For the text-containing cell, return its midpoint in [x, y] coordinate format. 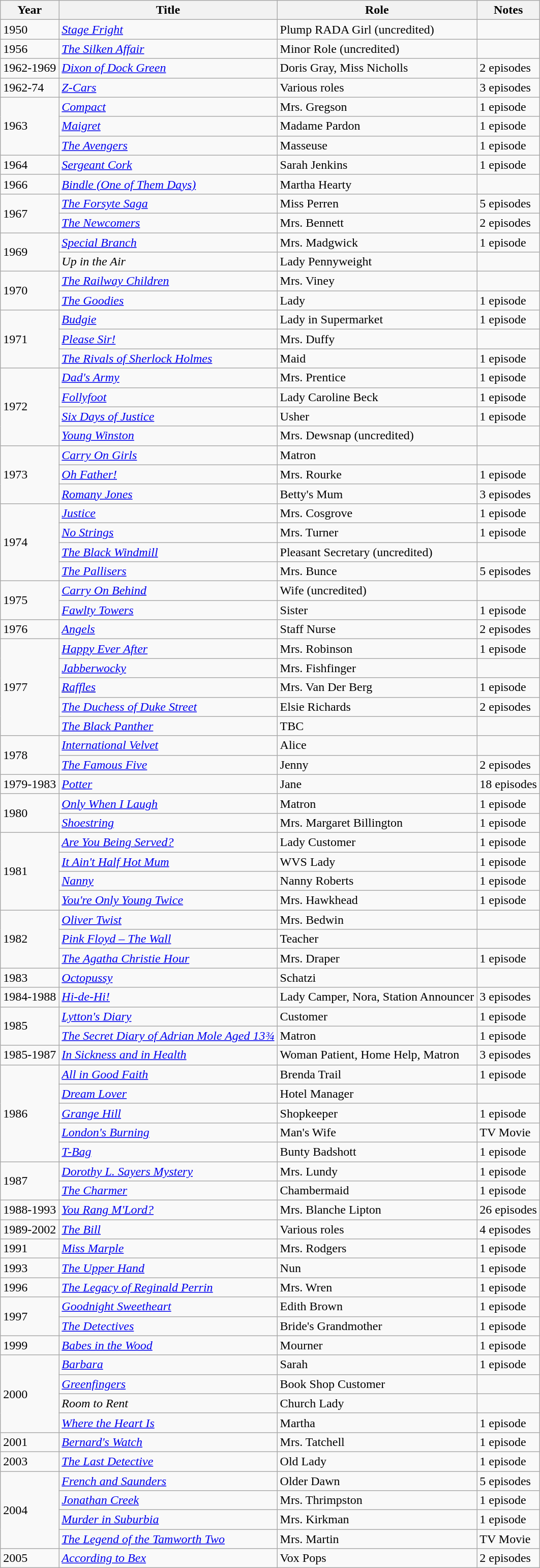
Lady Camper, Nora, Station Announcer [377, 997]
Woman Patient, Home Help, Matron [377, 1055]
1978 [29, 755]
Notes [508, 10]
Mrs. Bunce [377, 571]
Oliver Twist [168, 920]
1982 [29, 939]
Mrs. Thrimpston [377, 1500]
Lady in Supermarket [377, 320]
Martha [377, 1423]
Sarah [377, 1365]
Title [168, 10]
The Secret Diary of Adrian Mole Aged 13¾ [168, 1036]
Please Sir! [168, 339]
Stage Fright [168, 29]
Pink Floyd – The Wall [168, 939]
Sergeant Cork [168, 165]
Mrs. Duffy [377, 339]
Bernard's Watch [168, 1442]
1975 [29, 600]
Mrs. Van Der Berg [377, 687]
Sarah Jenkins [377, 165]
Maigret [168, 126]
Bindle (One of Them Days) [168, 184]
Shoestring [168, 823]
The Black Windmill [168, 552]
Doris Gray, Miss Nicholls [377, 68]
2000 [29, 1394]
Man's Wife [377, 1132]
1981 [29, 871]
4 episodes [508, 1229]
1996 [29, 1287]
1966 [29, 184]
1977 [29, 687]
2004 [29, 1510]
Elsie Richards [377, 707]
Grange Hill [168, 1113]
1972 [29, 407]
In Sickness and in Health [168, 1055]
Masseuse [377, 145]
French and Saunders [168, 1481]
The Legacy of Reginald Perrin [168, 1287]
Mrs. Rourke [377, 474]
Mrs. Tatchell [377, 1442]
1973 [29, 474]
Maid [377, 358]
Carry On Girls [168, 455]
Oh Father! [168, 474]
Mrs. Lundy [377, 1171]
The Rivals of Sherlock Holmes [168, 358]
You're Only Young Twice [168, 900]
1979-1983 [29, 784]
Up in the Air [168, 262]
1963 [29, 126]
The Detectives [168, 1326]
2003 [29, 1461]
Church Lady [377, 1403]
Mrs. Margaret Billington [377, 823]
Hotel Manager [377, 1094]
Role [377, 10]
Mrs. Bedwin [377, 920]
The Charmer [168, 1191]
Mrs. Viney [377, 281]
Dream Lover [168, 1094]
Chambermaid [377, 1191]
WVS Lady [377, 862]
Old Lady [377, 1461]
Mrs. Cosgrove [377, 513]
Bunty Badshott [377, 1152]
1989-2002 [29, 1229]
Year [29, 10]
Where the Heart Is [168, 1423]
Young Winston [168, 436]
Miss Marple [168, 1249]
Z-Cars [168, 87]
The Railway Children [168, 281]
Mrs. Draper [377, 958]
2001 [29, 1442]
Justice [168, 513]
The Avengers [168, 145]
Plump RADA Girl (uncredited) [377, 29]
1986 [29, 1113]
The Legend of the Tamworth Two [168, 1539]
Angels [168, 629]
Goodnight Sweetheart [168, 1307]
Dixon of Dock Green [168, 68]
Only When I Laugh [168, 803]
Mrs. Dewsnap (uncredited) [377, 436]
26 episodes [508, 1210]
Special Branch [168, 243]
18 episodes [508, 784]
Mrs. Bennett [377, 223]
1984-1988 [29, 997]
All in Good Faith [168, 1074]
Murder in Suburbia [168, 1520]
1970 [29, 291]
Customer [377, 1016]
1956 [29, 49]
1974 [29, 542]
It Ain't Half Hot Mum [168, 862]
Six Days of Justice [168, 416]
Miss Perren [377, 203]
Mrs. Martin [377, 1539]
Lady Pennyweight [377, 262]
Nanny [168, 881]
Babes in the Wood [168, 1345]
Shopkeeper [377, 1113]
1985 [29, 1026]
The Last Detective [168, 1461]
Alice [377, 745]
Madame Pardon [377, 126]
Fawlty Towers [168, 610]
Betty's Mum [377, 494]
London's Burning [168, 1132]
Mrs. Prentice [377, 378]
Lytton's Diary [168, 1016]
Schatzi [377, 978]
The Upper Hand [168, 1268]
Jabberwocky [168, 668]
Room to Rent [168, 1403]
Dorothy L. Sayers Mystery [168, 1171]
1980 [29, 813]
1997 [29, 1316]
Compact [168, 107]
Lady Caroline Beck [377, 397]
Mrs. Wren [377, 1287]
The Goodies [168, 300]
The Pallisers [168, 571]
Brenda Trail [377, 1074]
Mrs. Fishfinger [377, 668]
Raffles [168, 687]
Mourner [377, 1345]
1993 [29, 1268]
You Rang M'Lord? [168, 1210]
Mrs. Blanche Lipton [377, 1210]
Jenny [377, 765]
The Bill [168, 1229]
Jonathan Creek [168, 1500]
Greenfingers [168, 1384]
Older Dawn [377, 1481]
Martha Hearty [377, 184]
1988-1993 [29, 1210]
According to Bex [168, 1558]
Nun [377, 1268]
The Newcomers [168, 223]
International Velvet [168, 745]
T-Bag [168, 1152]
Mrs. Gregson [377, 107]
Bride's Grandmother [377, 1326]
Lady [377, 300]
Edith Brown [377, 1307]
1983 [29, 978]
1967 [29, 213]
1962-1969 [29, 68]
Nanny Roberts [377, 881]
Usher [377, 416]
Book Shop Customer [377, 1384]
1999 [29, 1345]
Mrs. Madgwick [377, 243]
Jane [377, 784]
Are You Being Served? [168, 842]
The Forsyte Saga [168, 203]
Mrs. Hawkhead [377, 900]
1985-1987 [29, 1055]
Pleasant Secretary (uncredited) [377, 552]
1962-74 [29, 87]
The Duchess of Duke Street [168, 707]
Minor Role (uncredited) [377, 49]
Mrs. Rodgers [377, 1249]
1964 [29, 165]
Wife (uncredited) [377, 591]
Barbara [168, 1365]
2005 [29, 1558]
1950 [29, 29]
Vox Pops [377, 1558]
Mrs. Robinson [377, 649]
1976 [29, 629]
Potter [168, 784]
1971 [29, 339]
Teacher [377, 939]
Lady Customer [377, 842]
Happy Ever After [168, 649]
The Famous Five [168, 765]
Staff Nurse [377, 629]
Mrs. Kirkman [377, 1520]
1987 [29, 1181]
Follyfoot [168, 397]
Octopussy [168, 978]
Budgie [168, 320]
No Strings [168, 532]
TBC [377, 726]
Hi-de-Hi! [168, 997]
Dad's Army [168, 378]
The Black Panther [168, 726]
Romany Jones [168, 494]
Sister [377, 610]
1991 [29, 1249]
Carry On Behind [168, 591]
The Agatha Christie Hour [168, 958]
1969 [29, 252]
Mrs. Turner [377, 532]
The Silken Affair [168, 49]
